Return the [X, Y] coordinate for the center point of the cell that contains the specified text.  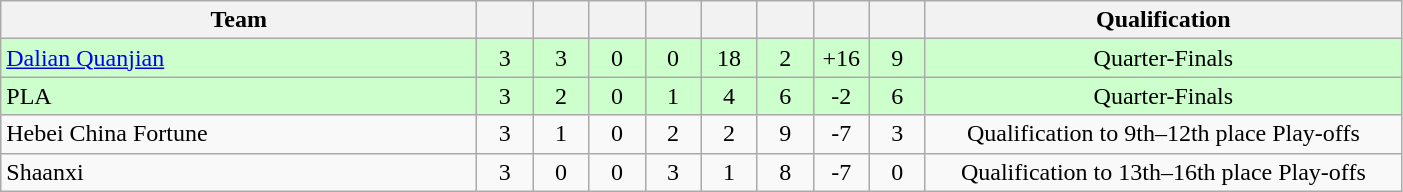
+16 [841, 58]
Qualification [1163, 20]
-2 [841, 96]
Dalian Quanjian [239, 58]
PLA [239, 96]
Qualification to 9th–12th place Play-offs [1163, 134]
Shaanxi [239, 172]
8 [785, 172]
4 [729, 96]
Qualification to 13th–16th place Play-offs [1163, 172]
Hebei China Fortune [239, 134]
18 [729, 58]
Team [239, 20]
